Scan for the cell matching the given text and deliver its [x, y] coordinate at center. 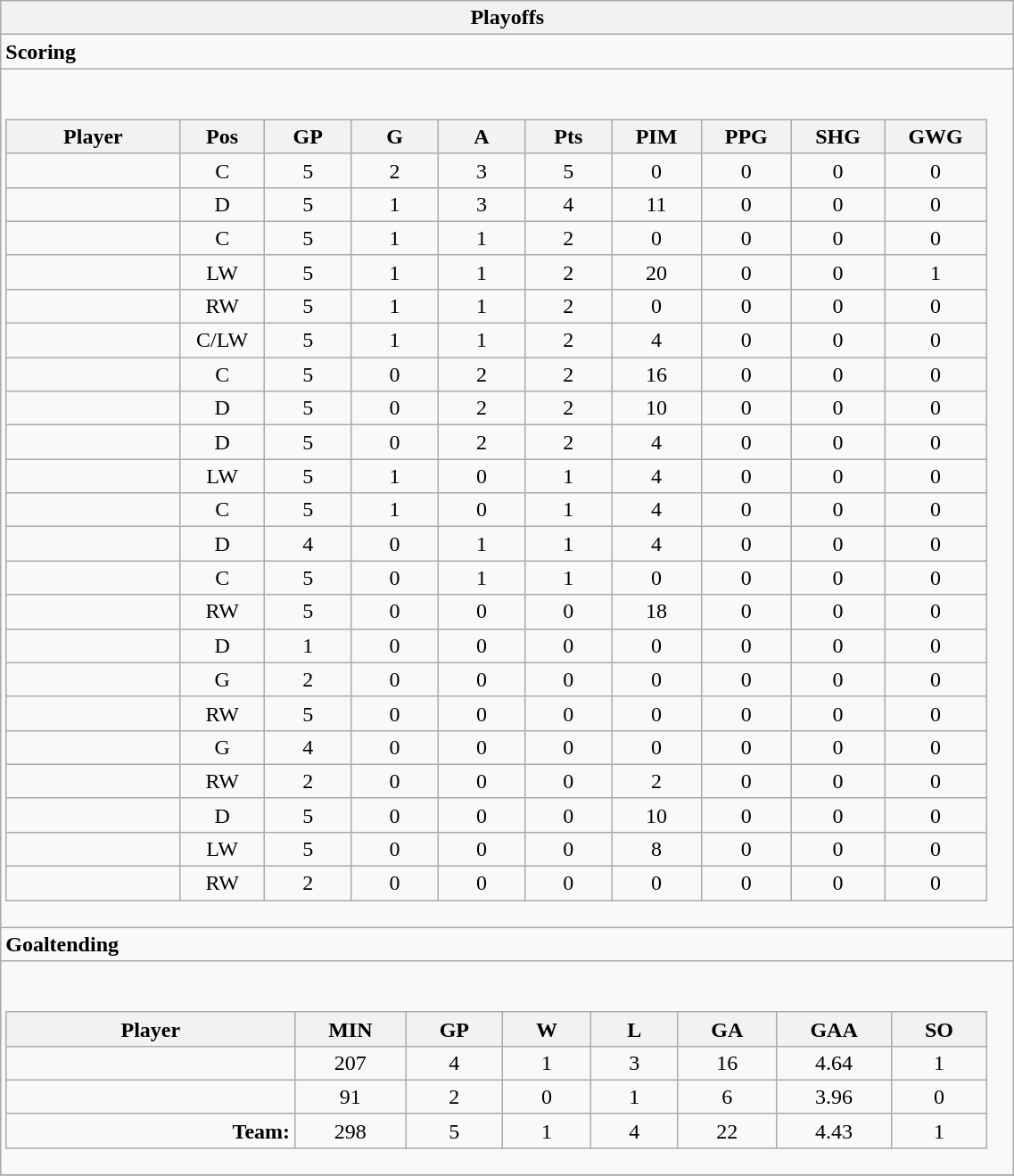
18 [656, 612]
4.43 [834, 1131]
11 [656, 204]
PPG [746, 136]
GAA [834, 1029]
PIM [656, 136]
SHG [838, 136]
22 [728, 1131]
W [548, 1029]
6 [728, 1097]
91 [350, 1097]
MIN [350, 1029]
4.64 [834, 1063]
207 [350, 1063]
298 [350, 1131]
L [635, 1029]
GWG [936, 136]
20 [656, 272]
GA [728, 1029]
A [482, 136]
SO [938, 1029]
8 [656, 849]
Pts [569, 136]
Player MIN GP W L GA GAA SO 207 4 1 3 16 4.64 1 91 2 0 1 6 3.96 0 Team: 298 5 1 4 22 4.43 1 [507, 1068]
3.96 [834, 1097]
Playoffs [507, 18]
Pos [223, 136]
Scoring [507, 52]
Team: [151, 1131]
Goaltending [507, 944]
C/LW [223, 341]
